Provide the (X, Y) coordinate of the cell's center where the given text is located.  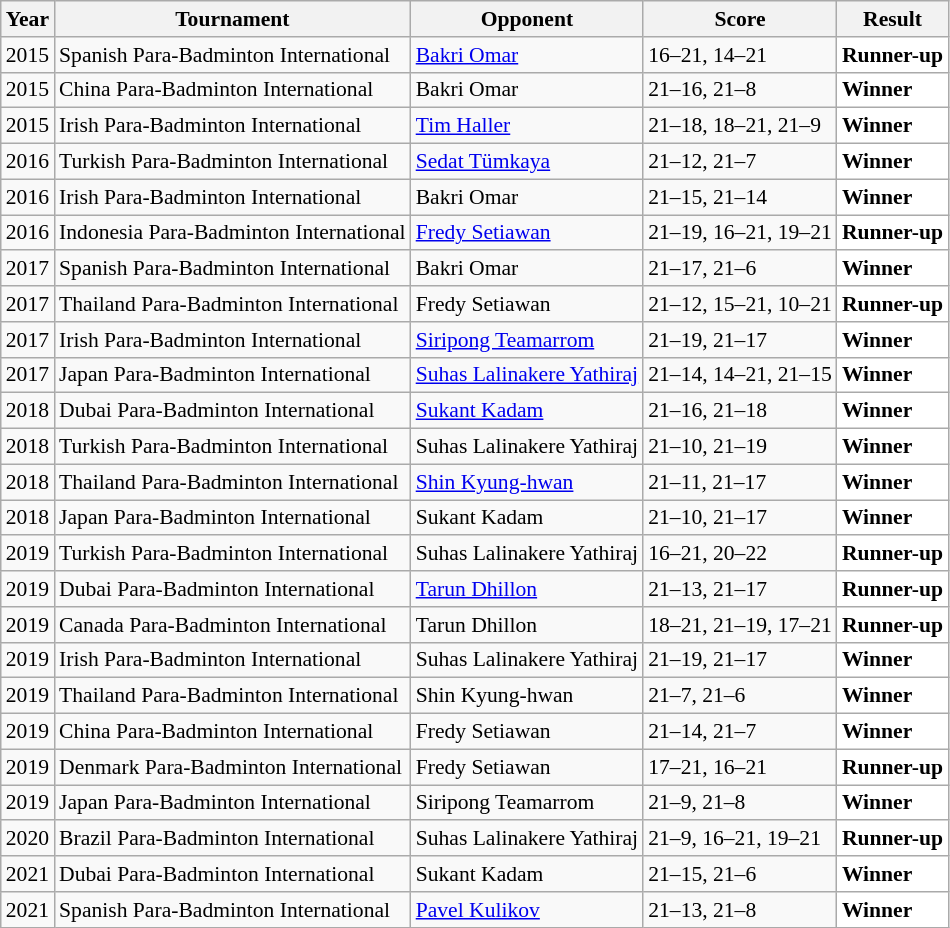
21–10, 21–19 (740, 447)
Tournament (232, 19)
21–12, 21–7 (740, 162)
Canada Para-Badminton International (232, 625)
21–14, 21–7 (740, 732)
21–19, 16–21, 19–21 (740, 233)
21–18, 18–21, 21–9 (740, 126)
21–9, 16–21, 19–21 (740, 839)
21–13, 21–8 (740, 910)
2020 (28, 839)
Score (740, 19)
21–11, 21–17 (740, 482)
21–17, 21–6 (740, 269)
16–21, 14–21 (740, 55)
Denmark Para-Badminton International (232, 767)
Year (28, 19)
21–16, 21–18 (740, 411)
Pavel Kulikov (528, 910)
Brazil Para-Badminton International (232, 839)
Sedat Tümkaya (528, 162)
21–9, 21–8 (740, 803)
21–14, 14–21, 21–15 (740, 375)
21–10, 21–17 (740, 518)
21–13, 21–17 (740, 589)
16–21, 20–22 (740, 554)
17–21, 16–21 (740, 767)
Tim Haller (528, 126)
21–7, 21–6 (740, 696)
18–21, 21–19, 17–21 (740, 625)
Result (892, 19)
21–15, 21–6 (740, 874)
21–16, 21–8 (740, 90)
Indonesia Para-Badminton International (232, 233)
Opponent (528, 19)
21–15, 21–14 (740, 197)
21–12, 15–21, 10–21 (740, 304)
